From the cell containing the given text, extract its center point as [x, y] coordinate. 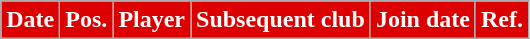
Date [30, 20]
Player [152, 20]
Pos. [86, 20]
Join date [422, 20]
Subsequent club [281, 20]
Ref. [502, 20]
